Provide the (x, y) coordinate of the cell's center where the given text is located.  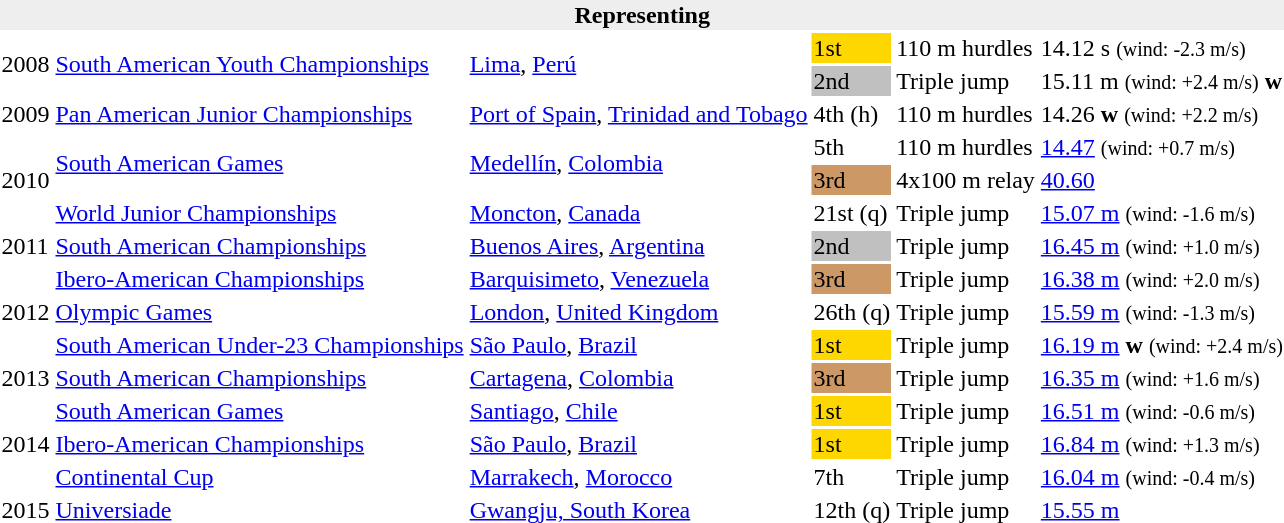
4x100 m relay (966, 180)
7th (852, 477)
Pan American Junior Championships (260, 114)
Moncton, Canada (638, 213)
16.35 m (wind: +1.6 m/s) (1162, 378)
16.45 m (wind: +1.0 m/s) (1162, 246)
15.11 m (wind: +2.4 m/s) w (1162, 81)
2010 (26, 180)
Lima, Perú (638, 64)
14.47 (wind: +0.7 m/s) (1162, 147)
Olympic Games (260, 312)
Buenos Aires, Argentina (638, 246)
2009 (26, 114)
2013 (26, 378)
16.04 m (wind: -0.4 m/s) (1162, 477)
21st (q) (852, 213)
4th (h) (852, 114)
Medellín, Colombia (638, 164)
World Junior Championships (260, 213)
London, United Kingdom (638, 312)
2011 (26, 246)
2008 (26, 64)
South American Youth Championships (260, 64)
2014 (26, 444)
Barquisimeto, Venezuela (638, 279)
Marrakech, Morocco (638, 477)
15.59 m (wind: -1.3 m/s) (1162, 312)
14.26 w (wind: +2.2 m/s) (1162, 114)
Port of Spain, Trinidad and Tobago (638, 114)
Continental Cup (260, 477)
Representing (642, 15)
5th (852, 147)
16.19 m w (wind: +2.4 m/s) (1162, 345)
Cartagena, Colombia (638, 378)
16.51 m (wind: -0.6 m/s) (1162, 411)
South American Under-23 Championships (260, 345)
16.38 m (wind: +2.0 m/s) (1162, 279)
40.60 (1162, 180)
14.12 s (wind: -2.3 m/s) (1162, 48)
26th (q) (852, 312)
2012 (26, 312)
16.84 m (wind: +1.3 m/s) (1162, 444)
15.07 m (wind: -1.6 m/s) (1162, 213)
Santiago, Chile (638, 411)
